Search for the cell housing the specified text and yield its [x, y] center coordinate. 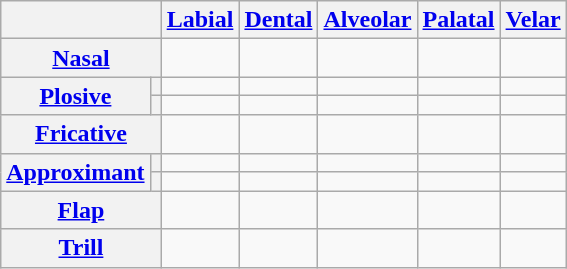
Nasal [81, 58]
Velar [533, 20]
Dental [278, 20]
Flap [81, 210]
Labial [200, 20]
Plosive [76, 96]
Palatal [458, 20]
Alveolar [368, 20]
Approximant [76, 172]
Fricative [81, 134]
Trill [81, 248]
